Scan for the cell matching the given text and deliver its [x, y] coordinate at center. 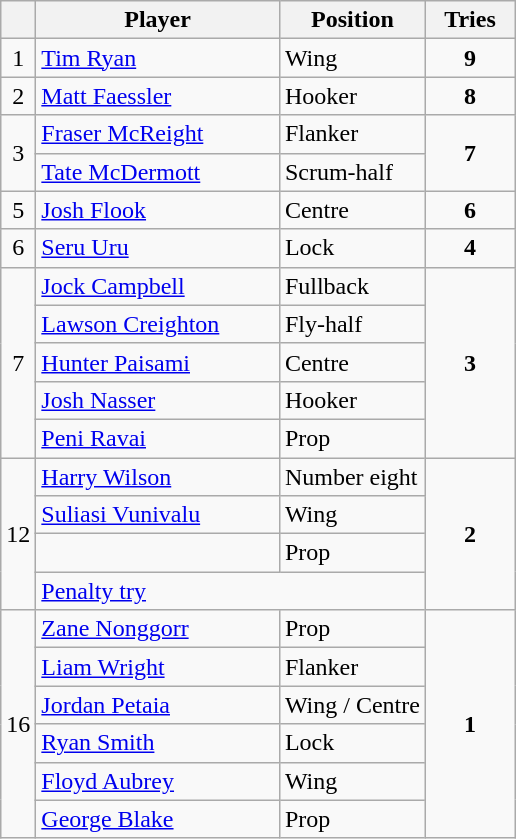
Floyd Aubrey [158, 781]
Peni Ravai [158, 438]
Tim Ryan [158, 58]
Wing / Centre [352, 705]
Suliasi Vunivalu [158, 515]
Josh Flook [158, 210]
Fraser McReight [158, 134]
Tries [470, 20]
12 [18, 534]
Liam Wright [158, 667]
Scrum-half [352, 172]
5 [18, 210]
Fullback [352, 286]
9 [470, 58]
Player [158, 20]
Number eight [352, 477]
Seru Uru [158, 248]
Matt Faessler [158, 96]
George Blake [158, 819]
Ryan Smith [158, 743]
8 [470, 96]
16 [18, 724]
Fly-half [352, 324]
Lawson Creighton [158, 324]
4 [470, 248]
Zane Nonggorr [158, 629]
Josh Nasser [158, 400]
Position [352, 20]
Tate McDermott [158, 172]
Jock Campbell [158, 286]
Hunter Paisami [158, 362]
Harry Wilson [158, 477]
Penalty try [231, 591]
Jordan Petaia [158, 705]
